For the text-containing cell, return its midpoint in (X, Y) coordinate format. 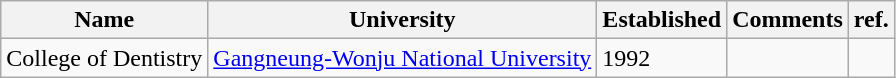
Established (662, 20)
University (402, 20)
Comments (788, 20)
ref. (871, 20)
Name (104, 20)
Gangneung-Wonju National University (402, 58)
1992 (662, 58)
College of Dentistry (104, 58)
